Return the (X, Y) coordinate for the center point of the cell that contains the specified text.  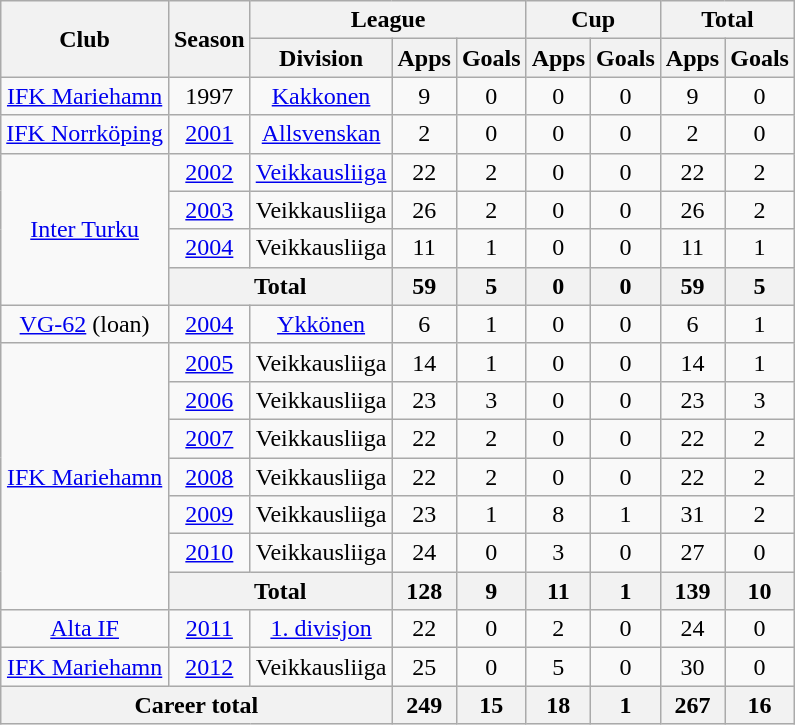
25 (424, 667)
2010 (209, 553)
16 (760, 705)
2011 (209, 629)
2009 (209, 515)
1997 (209, 96)
15 (491, 705)
139 (692, 591)
Inter Turku (85, 229)
Ykkönen (321, 324)
Kakkonen (321, 96)
8 (558, 515)
2001 (209, 134)
IFK Norrköping (85, 134)
27 (692, 553)
31 (692, 515)
Career total (196, 705)
18 (558, 705)
2012 (209, 667)
Season (209, 39)
2003 (209, 210)
Cup (593, 20)
10 (760, 591)
Alta IF (85, 629)
League (388, 20)
Club (85, 39)
Division (321, 58)
Allsvenskan (321, 134)
2005 (209, 362)
2007 (209, 438)
2006 (209, 400)
2008 (209, 477)
2002 (209, 172)
267 (692, 705)
VG-62 (loan) (85, 324)
249 (424, 705)
128 (424, 591)
30 (692, 667)
1. divisjon (321, 629)
